Return (x, y) of the center of cell containing provided text 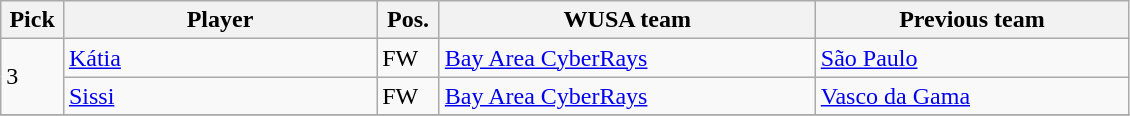
São Paulo (972, 58)
Pos. (408, 20)
WUSA team (627, 20)
Previous team (972, 20)
Pick (32, 20)
3 (32, 77)
Player (220, 20)
Sissi (220, 96)
Kátia (220, 58)
Vasco da Gama (972, 96)
